Extract the (X, Y) coordinate from the center of the cell holding the provided text.  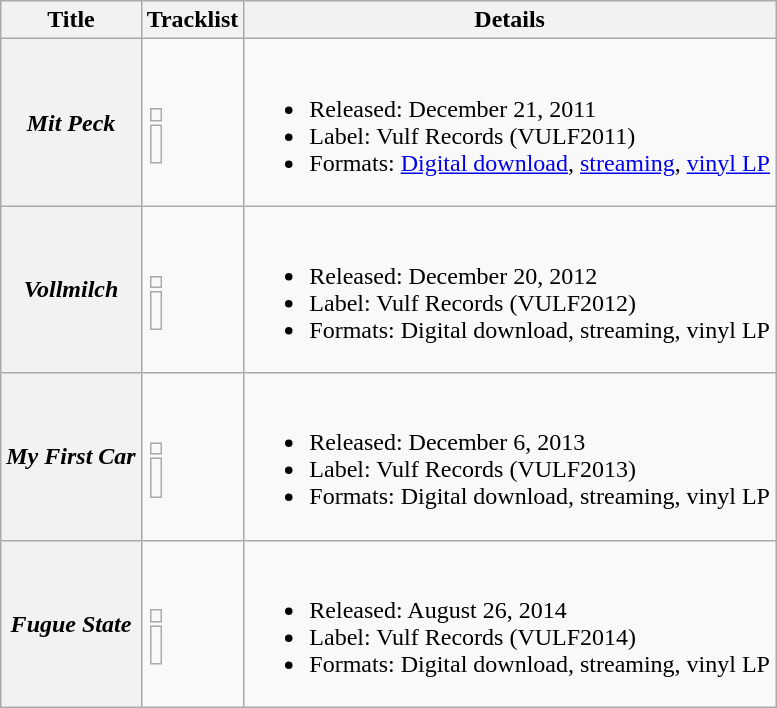
Fugue State (71, 624)
Released: December 20, 2012Label: Vulf Records (VULF2012)Formats: Digital download, streaming, vinyl LP (510, 290)
Released: December 6, 2013Label: Vulf Records (VULF2013)Formats: Digital download, streaming, vinyl LP (510, 456)
Tracklist (192, 20)
Released: December 21, 2011Label: Vulf Records (VULF2011)Formats: Digital download, streaming, vinyl LP (510, 122)
Released: August 26, 2014Label: Vulf Records (VULF2014)Formats: Digital download, streaming, vinyl LP (510, 624)
Title (71, 20)
My First Car (71, 456)
Mit Peck (71, 122)
Details (510, 20)
Vollmilch (71, 290)
